Detect which cell encompasses the target text, then output its [X, Y] center coordinate. 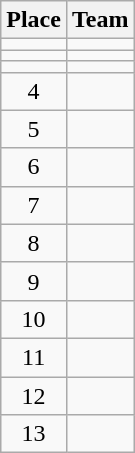
6 [34, 167]
9 [34, 281]
5 [34, 129]
10 [34, 319]
12 [34, 395]
11 [34, 357]
7 [34, 205]
13 [34, 434]
Team [100, 20]
4 [34, 91]
Place [34, 20]
8 [34, 243]
